Locate the cell with the specified text and output its [X, Y] center coordinate. 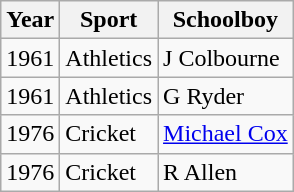
J Colbourne [226, 58]
Sport [109, 20]
Michael Cox [226, 134]
Year [30, 20]
Schoolboy [226, 20]
R Allen [226, 172]
G Ryder [226, 96]
